Output the [x, y] coordinate of the center of the cell containing the given text.  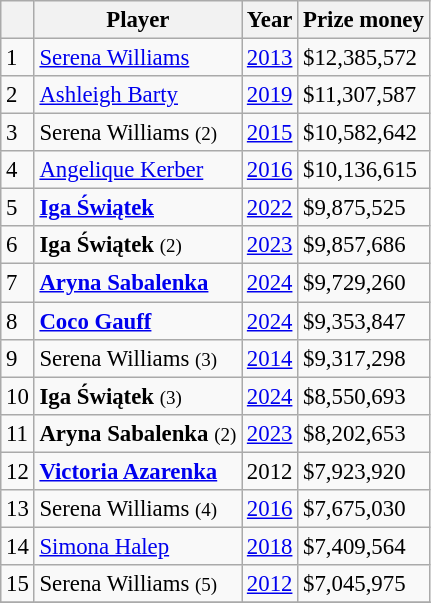
2 [18, 95]
$9,353,847 [364, 321]
Serena Williams (3) [138, 358]
10 [18, 396]
Serena Williams (2) [138, 133]
$9,729,260 [364, 283]
4 [18, 170]
$9,875,525 [364, 208]
Year [270, 20]
$8,550,693 [364, 396]
Aryna Sabalenka (2) [138, 433]
12 [18, 471]
$9,857,686 [364, 245]
$10,582,642 [364, 133]
$11,307,587 [364, 95]
Simona Halep [138, 546]
$12,385,572 [364, 58]
Prize money [364, 20]
7 [18, 283]
Player [138, 20]
Serena Williams (4) [138, 509]
Serena Williams [138, 58]
6 [18, 245]
$7,409,564 [364, 546]
Aryna Sabalenka [138, 283]
$7,045,975 [364, 584]
11 [18, 433]
1 [18, 58]
2015 [270, 133]
5 [18, 208]
$9,317,298 [364, 358]
$10,136,615 [364, 170]
$7,675,030 [364, 509]
2018 [270, 546]
$7,923,920 [364, 471]
Ashleigh Barty [138, 95]
Iga Świątek [138, 208]
3 [18, 133]
Iga Świątek (2) [138, 245]
Serena Williams (5) [138, 584]
Angelique Kerber [138, 170]
2019 [270, 95]
Coco Gauff [138, 321]
2014 [270, 358]
$8,202,653 [364, 433]
15 [18, 584]
14 [18, 546]
Victoria Azarenka [138, 471]
Iga Świątek (3) [138, 396]
2013 [270, 58]
9 [18, 358]
13 [18, 509]
2022 [270, 208]
8 [18, 321]
